Output the (x, y) coordinate of the center of the cell containing the given text.  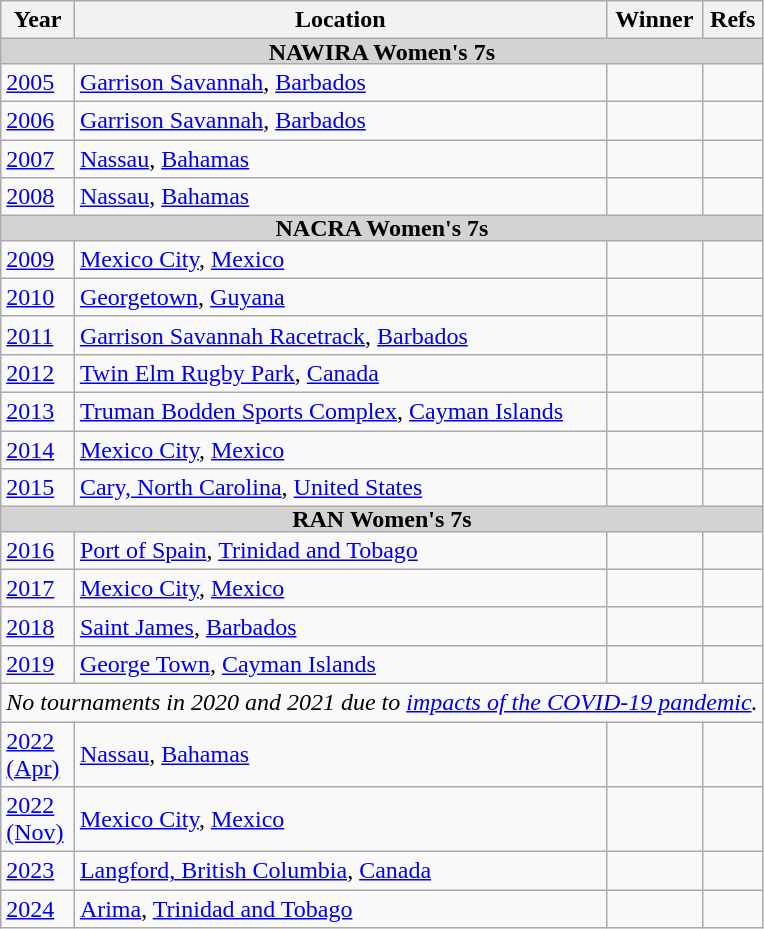
2013 (38, 411)
2016 (38, 550)
2011 (38, 335)
NACRA Women's 7s (382, 228)
RAN Women's 7s (382, 520)
2005 (38, 82)
2015 (38, 488)
NAWIRA Women's 7s (382, 52)
2024 (38, 909)
Arima, Trinidad and Tobago (340, 909)
2017 (38, 588)
George Town, Cayman Islands (340, 664)
Year (38, 20)
Refs (732, 20)
2008 (38, 197)
Location (340, 20)
Langford, British Columbia, Canada (340, 871)
No tournaments in 2020 and 2021 due to impacts of the COVID-19 pandemic. (382, 702)
2018 (38, 626)
2014 (38, 449)
2012 (38, 373)
Truman Bodden Sports Complex, Cayman Islands (340, 411)
2022(Nov) (38, 820)
Cary, North Carolina, United States (340, 488)
Georgetown, Guyana (340, 297)
2019 (38, 664)
2023 (38, 871)
Port of Spain, Trinidad and Tobago (340, 550)
Garrison Savannah Racetrack, Barbados (340, 335)
2007 (38, 159)
Winner (654, 20)
Saint James, Barbados (340, 626)
2006 (38, 120)
2010 (38, 297)
2022 (Apr) (38, 754)
2009 (38, 259)
Twin Elm Rugby Park, Canada (340, 373)
